Return [X, Y] of the center of cell containing provided text 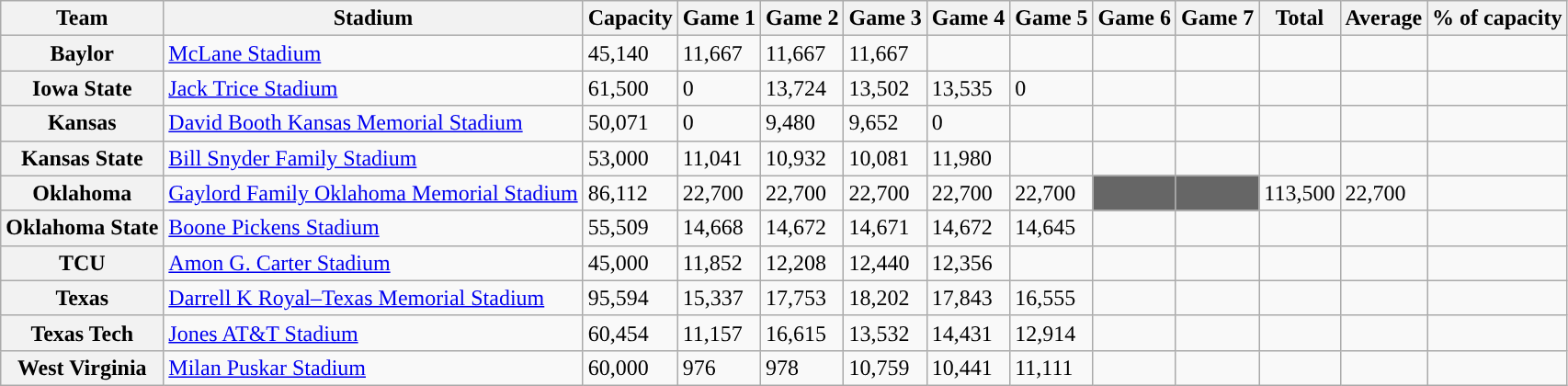
10,441 [968, 368]
Texas Tech [83, 333]
60,000 [631, 368]
86,112 [631, 193]
Game 3 [885, 18]
Boone Pickens Stadium [373, 228]
50,071 [631, 123]
53,000 [631, 158]
12,356 [968, 263]
95,594 [631, 298]
55,509 [631, 228]
Kansas [83, 123]
60,454 [631, 333]
17,843 [968, 298]
15,337 [719, 298]
Texas [83, 298]
11,041 [719, 158]
12,914 [1051, 333]
61,500 [631, 88]
9,652 [885, 123]
11,980 [968, 158]
14,431 [968, 333]
Stadium [373, 18]
45,140 [631, 53]
10,081 [885, 158]
Game 1 [719, 18]
Game 4 [968, 18]
12,440 [885, 263]
Darrell K Royal–Texas Memorial Stadium [373, 298]
13,535 [968, 88]
Baylor [83, 53]
10,759 [885, 368]
10,932 [802, 158]
11,852 [719, 263]
Game 7 [1217, 18]
Game 2 [802, 18]
113,500 [1300, 193]
Game 5 [1051, 18]
978 [802, 368]
13,724 [802, 88]
13,502 [885, 88]
Gaylord Family Oklahoma Memorial Stadium [373, 193]
Jones AT&T Stadium [373, 333]
11,157 [719, 333]
David Booth Kansas Memorial Stadium [373, 123]
17,753 [802, 298]
TCU [83, 263]
Team [83, 18]
Game 6 [1134, 18]
Jack Trice Stadium [373, 88]
12,208 [802, 263]
14,645 [1051, 228]
Milan Puskar Stadium [373, 368]
9,480 [802, 123]
Kansas State [83, 158]
Oklahoma [83, 193]
Oklahoma State [83, 228]
Amon G. Carter Stadium [373, 263]
McLane Stadium [373, 53]
11,111 [1051, 368]
976 [719, 368]
16,615 [802, 333]
14,671 [885, 228]
18,202 [885, 298]
45,000 [631, 263]
13,532 [885, 333]
Capacity [631, 18]
Total [1300, 18]
West Virginia [83, 368]
14,668 [719, 228]
Bill Snyder Family Stadium [373, 158]
16,555 [1051, 298]
% of capacity [1497, 18]
Average [1384, 18]
Iowa State [83, 88]
